Identify which cell holds the provided text, then report its [x, y] central coordinate. 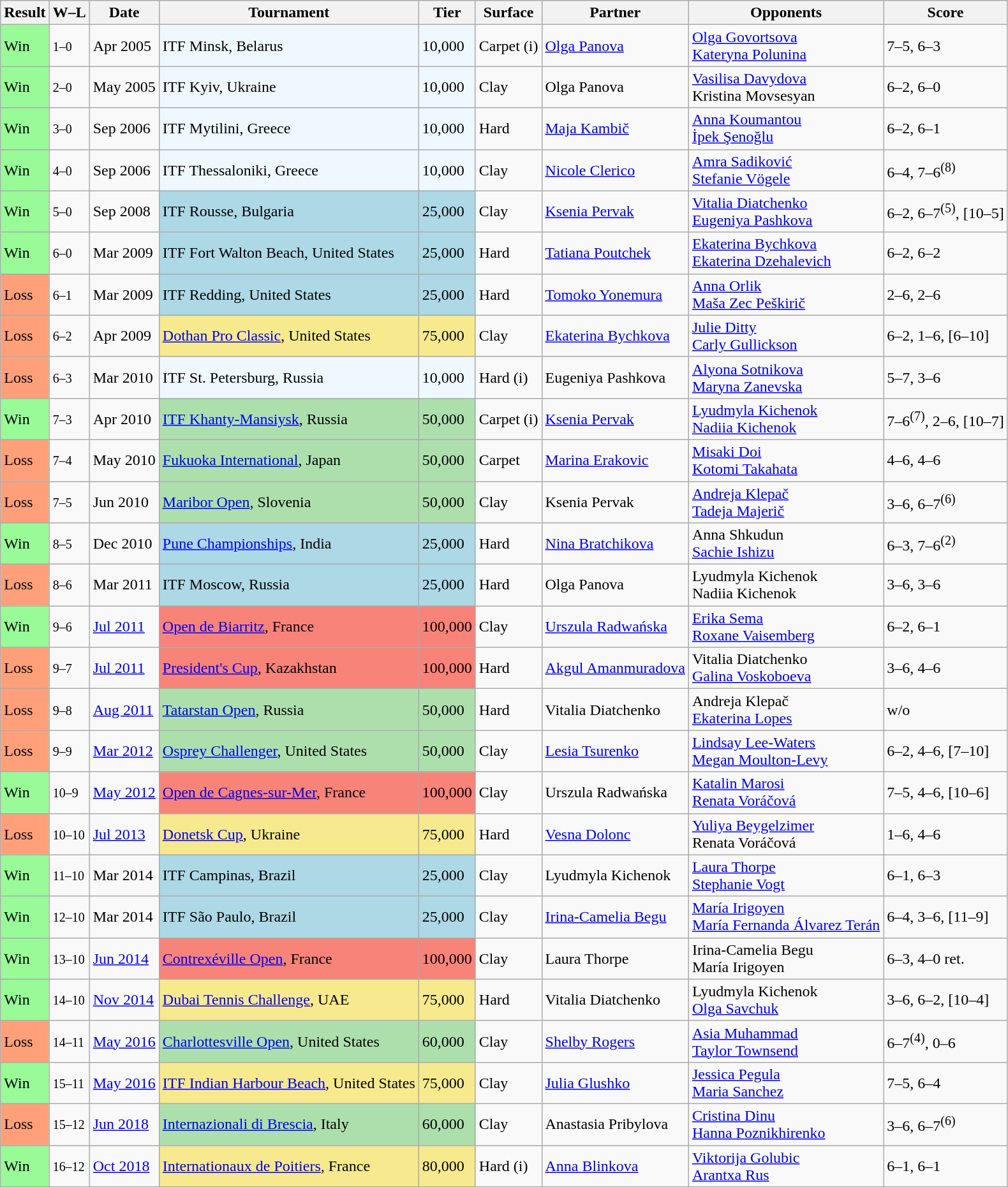
Dothan Pro Classic, United States [288, 335]
6–2, 4–6, [7–10] [945, 751]
Anna Blinkova [615, 1166]
Contrexéville Open, France [288, 958]
1–0 [69, 46]
6–0 [69, 253]
Vesna Dolonc [615, 834]
Anastasia Pribylova [615, 1124]
Aug 2011 [124, 709]
7–6(7), 2–6, [10–7] [945, 418]
7–5 [69, 501]
1–6, 4–6 [945, 834]
ITF Thessaloniki, Greece [288, 170]
Opponents [786, 13]
14–11 [69, 1041]
Date [124, 13]
May 2010 [124, 461]
Anna Shkudun Sachie Ishizu [786, 543]
11–10 [69, 875]
10–9 [69, 792]
May 2005 [124, 87]
10–10 [69, 834]
5–7, 3–6 [945, 378]
Internazionali di Brescia, Italy [288, 1124]
6–2, 1–6, [6–10] [945, 335]
Olga Govortsova Kateryna Polunina [786, 46]
Lyudmyla Kichenok Olga Savchuk [786, 1000]
9–9 [69, 751]
Nina Bratchikova [615, 543]
6–2, 6–7(5), [10–5] [945, 212]
Internationaux de Poitiers, France [288, 1166]
Tatiana Poutchek [615, 253]
Open de Cagnes-sur-Mer, France [288, 792]
7–5, 4–6, [10–6] [945, 792]
ITF Kyiv, Ukraine [288, 87]
Nicole Clerico [615, 170]
Carpet [508, 461]
Sep 2008 [124, 212]
Pune Championships, India [288, 543]
14–10 [69, 1000]
Irina-Camelia Begu [615, 917]
Lindsay Lee-Waters Megan Moulton-Levy [786, 751]
6–3, 7–6(2) [945, 543]
Lyudmyla Kichenok [615, 875]
Amra Sadiković Stefanie Vögele [786, 170]
ITF Redding, United States [288, 295]
Maja Kambič [615, 129]
Jun 2018 [124, 1124]
Laura Thorpe Stephanie Vogt [786, 875]
2–0 [69, 87]
ITF St. Petersburg, Russia [288, 378]
12–10 [69, 917]
Ekaterina Bychkova Ekaterina Dzehalevich [786, 253]
Viktorija Golubic Arantxa Rus [786, 1166]
6–1, 6–1 [945, 1166]
ITF Campinas, Brazil [288, 875]
2–6, 2–6 [945, 295]
Laura Thorpe [615, 958]
Alyona Sotnikova Maryna Zanevska [786, 378]
Score [945, 13]
7–3 [69, 418]
6–2, 6–0 [945, 87]
6–3, 4–0 ret. [945, 958]
3–6, 4–6 [945, 668]
Dec 2010 [124, 543]
Jun 2014 [124, 958]
7–5, 6–3 [945, 46]
Nov 2014 [124, 1000]
3–0 [69, 129]
6–4, 3–6, [11–9] [945, 917]
6–3 [69, 378]
Vasilisa Davydova Kristina Movsesyan [786, 87]
Apr 2009 [124, 335]
Vitalia Diatchenko Galina Voskoboeva [786, 668]
ITF Fort Walton Beach, United States [288, 253]
3–6, 3–6 [945, 586]
Marina Erakovic [615, 461]
6–2, 6–2 [945, 253]
16–12 [69, 1166]
Donetsk Cup, Ukraine [288, 834]
ITF Khanty-Mansiysk, Russia [288, 418]
6–1, 6–3 [945, 875]
Apr 2005 [124, 46]
Vitalia Diatchenko Eugeniya Pashkova [786, 212]
8–6 [69, 586]
6–1 [69, 295]
80,000 [447, 1166]
Open de Biarritz, France [288, 626]
ITF Mytilini, Greece [288, 129]
ITF Moscow, Russia [288, 586]
Result [25, 13]
Maribor Open, Slovenia [288, 501]
ITF São Paulo, Brazil [288, 917]
3–6, 6–2, [10–4] [945, 1000]
Cristina Dinu Hanna Poznikhirenko [786, 1124]
W–L [69, 13]
Asia Muhammad Taylor Townsend [786, 1041]
Anna Koumantou İpek Şenoğlu [786, 129]
4–0 [69, 170]
Irina-Camelia Begu María Irigoyen [786, 958]
6–4, 7–6(8) [945, 170]
Ekaterina Bychkova [615, 335]
Tatarstan Open, Russia [288, 709]
Erika Sema Roxane Vaisemberg [786, 626]
ITF Minsk, Belarus [288, 46]
May 2012 [124, 792]
Lesia Tsurenko [615, 751]
María Irigoyen María Fernanda Álvarez Terán [786, 917]
8–5 [69, 543]
Mar 2012 [124, 751]
Tier [447, 13]
Anna Orlik Maša Zec Peškirič [786, 295]
Mar 2010 [124, 378]
President's Cup, Kazakhstan [288, 668]
Katalin Marosi Renata Voráčová [786, 792]
Tournament [288, 13]
Partner [615, 13]
Shelby Rogers [615, 1041]
Andreja Klepač Tadeja Majerič [786, 501]
7–4 [69, 461]
Dubai Tennis Challenge, UAE [288, 1000]
Misaki Doi Kotomi Takahata [786, 461]
Surface [508, 13]
Yuliya Beygelzimer Renata Voráčová [786, 834]
ITF Indian Harbour Beach, United States [288, 1083]
Julia Glushko [615, 1083]
Eugeniya Pashkova [615, 378]
9–6 [69, 626]
Jessica Pegula Maria Sanchez [786, 1083]
6–2 [69, 335]
Julie Ditty Carly Gullickson [786, 335]
9–7 [69, 668]
Charlottesville Open, United States [288, 1041]
Osprey Challenger, United States [288, 751]
Andreja Klepač Ekaterina Lopes [786, 709]
4–6, 4–6 [945, 461]
ITF Rousse, Bulgaria [288, 212]
15–11 [69, 1083]
6–7(4), 0–6 [945, 1041]
13–10 [69, 958]
Mar 2011 [124, 586]
Tomoko Yonemura [615, 295]
Jul 2013 [124, 834]
Akgul Amanmuradova [615, 668]
Oct 2018 [124, 1166]
9–8 [69, 709]
5–0 [69, 212]
w/o [945, 709]
Fukuoka International, Japan [288, 461]
7–5, 6–4 [945, 1083]
Jun 2010 [124, 501]
Apr 2010 [124, 418]
15–12 [69, 1124]
